Pinpoint the cell where the given text exists, returning its (X, Y) midpoint coordinate. 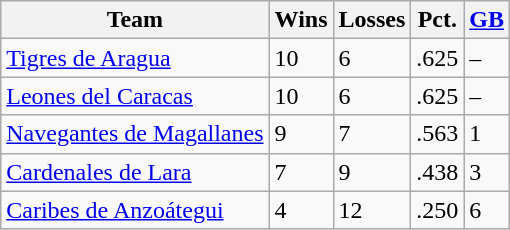
Caribes de Anzoátegui (135, 210)
.563 (438, 134)
4 (301, 210)
Losses (372, 20)
12 (372, 210)
Wins (301, 20)
Leones del Caracas (135, 96)
Team (135, 20)
Navegantes de Magallanes (135, 134)
GB (487, 20)
1 (487, 134)
.250 (438, 210)
Tigres de Aragua (135, 58)
.438 (438, 172)
Pct. (438, 20)
3 (487, 172)
Cardenales de Lara (135, 172)
